Identify which cell holds the provided text, then report its (x, y) central coordinate. 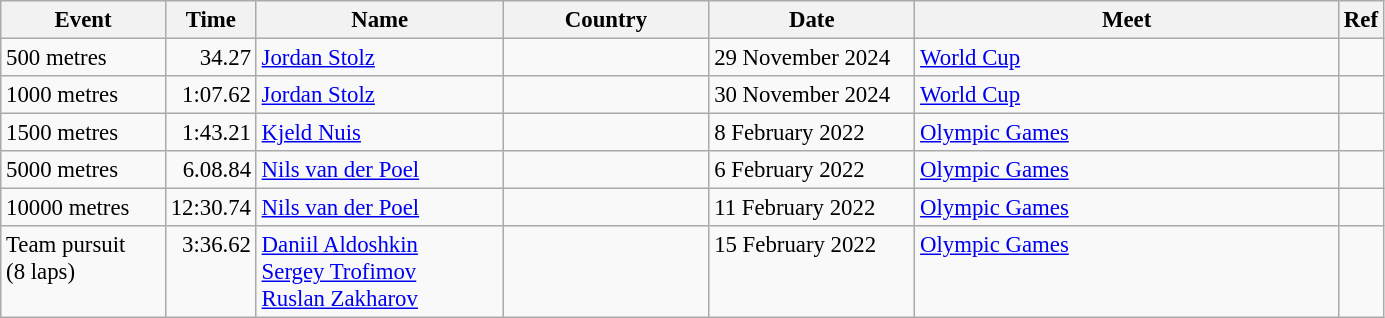
Team pursuit(8 laps) (84, 272)
12:30.74 (210, 208)
Name (380, 20)
3:36.62 (210, 272)
Daniil AldoshkinSergey TrofimovRuslan Zakharov (380, 272)
30 November 2024 (812, 95)
1500 metres (84, 133)
Time (210, 20)
Date (812, 20)
Country (606, 20)
1:07.62 (210, 95)
34.27 (210, 58)
500 metres (84, 58)
6.08.84 (210, 170)
29 November 2024 (812, 58)
5000 metres (84, 170)
15 February 2022 (812, 272)
Event (84, 20)
1000 metres (84, 95)
Meet (1127, 20)
Kjeld Nuis (380, 133)
11 February 2022 (812, 208)
8 February 2022 (812, 133)
Ref (1362, 20)
6 February 2022 (812, 170)
10000 metres (84, 208)
1:43.21 (210, 133)
